Find where the given text appears and provide that cell's center as [x, y] coordinate. 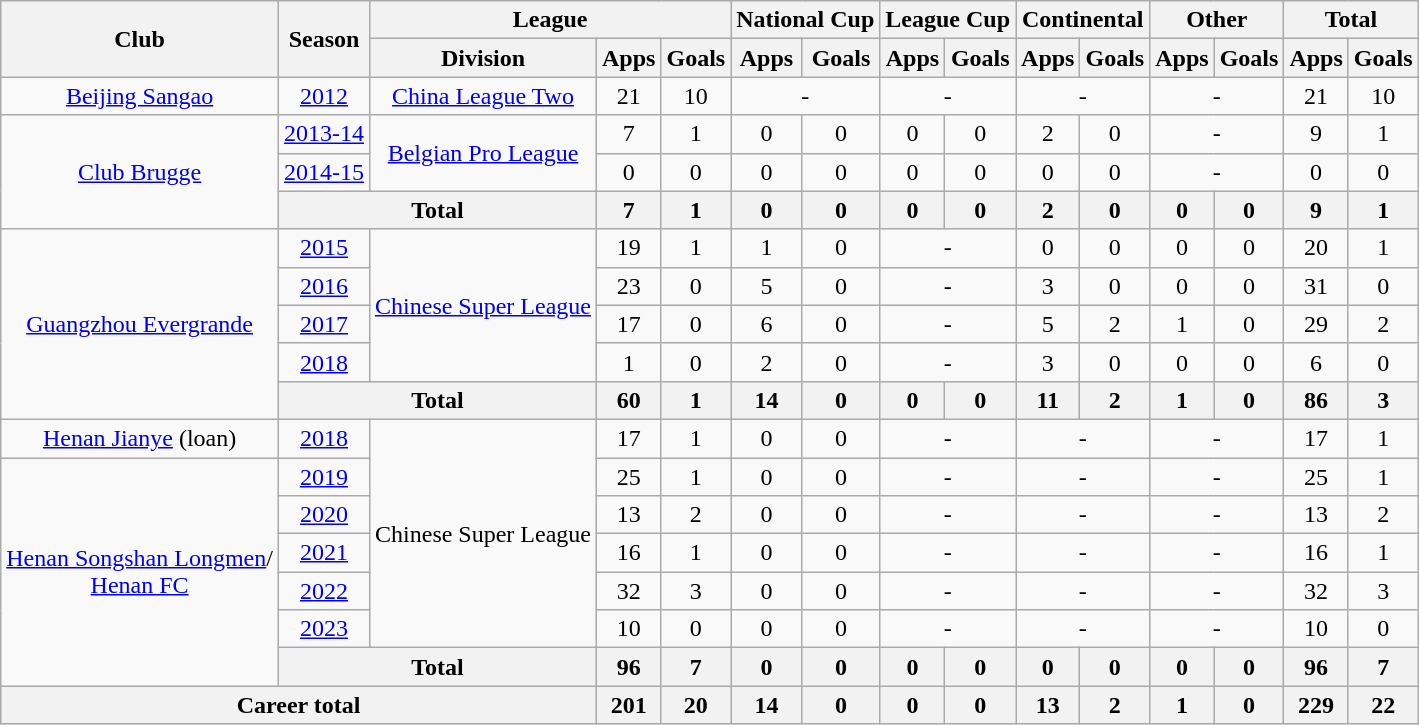
Division [484, 58]
2014-15 [324, 172]
2023 [324, 629]
29 [1316, 324]
Career total [299, 705]
19 [629, 248]
229 [1316, 705]
Belgian Pro League [484, 153]
2020 [324, 515]
Guangzhou Evergrande [140, 324]
League [550, 20]
Club [140, 39]
Beijing Sangao [140, 96]
Season [324, 39]
Other [1217, 20]
National Cup [806, 20]
Club Brugge [140, 172]
31 [1316, 286]
2015 [324, 248]
60 [629, 400]
201 [629, 705]
23 [629, 286]
86 [1316, 400]
League Cup [948, 20]
Continental [1083, 20]
2021 [324, 553]
China League Two [484, 96]
2022 [324, 591]
2016 [324, 286]
Henan Songshan Longmen/Henan FC [140, 572]
11 [1048, 400]
2019 [324, 477]
2017 [324, 324]
Henan Jianye (loan) [140, 438]
22 [1383, 705]
2012 [324, 96]
2013-14 [324, 134]
